Provide the [X, Y] coordinate of the cell's center where the given text is located.  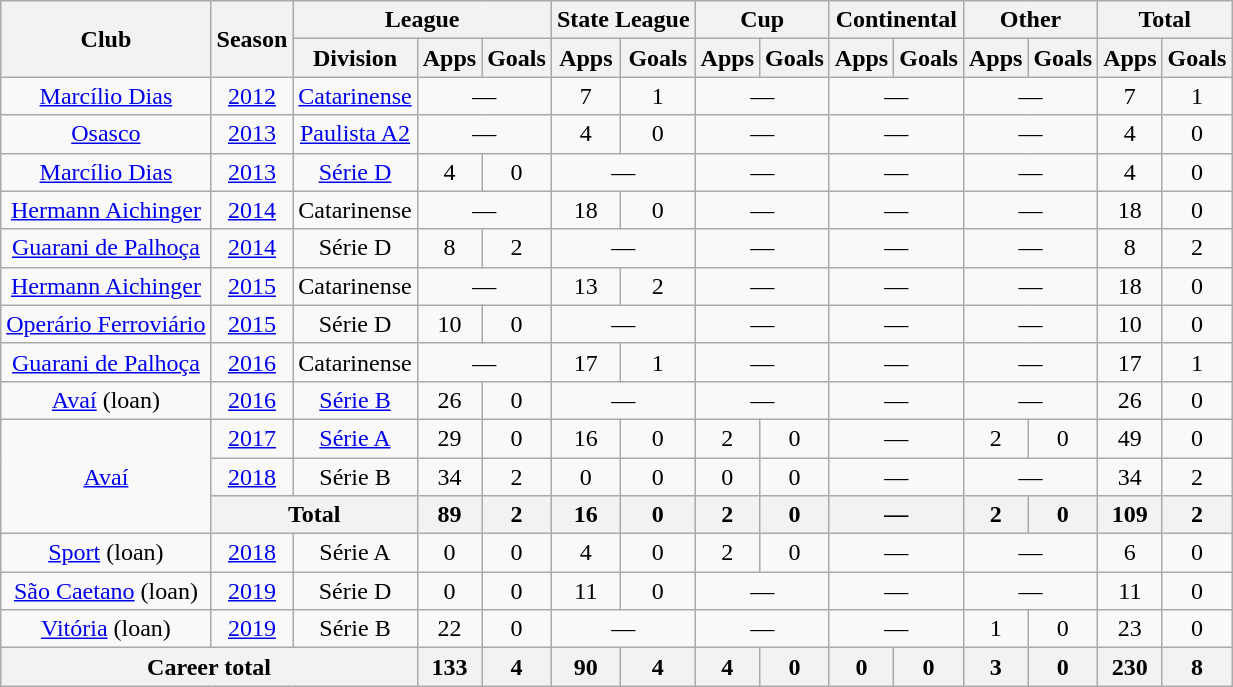
Cup [762, 20]
Other [1030, 20]
49 [1130, 438]
Continental [896, 20]
29 [449, 438]
90 [586, 667]
Operário Ferroviário [106, 324]
League [422, 20]
13 [586, 286]
230 [1130, 667]
2012 [252, 96]
3 [995, 667]
Paulista A2 [355, 134]
Vitória (loan) [106, 629]
22 [449, 629]
Division [355, 58]
State League [623, 20]
Sport (loan) [106, 553]
23 [1130, 629]
133 [449, 667]
Avaí [106, 476]
Club [106, 39]
Osasco [106, 134]
Avaí (loan) [106, 400]
2017 [252, 438]
Season [252, 39]
109 [1130, 515]
6 [1130, 553]
São Caetano (loan) [106, 591]
89 [449, 515]
Career total [209, 667]
